Identify which cell holds the provided text, then report its (X, Y) central coordinate. 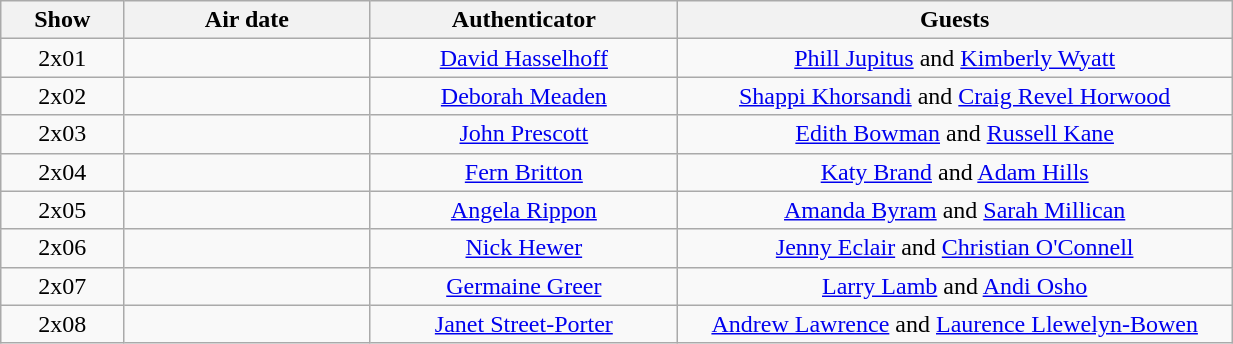
2x04 (62, 172)
Larry Lamb and Andi Osho (955, 286)
Andrew Lawrence and Laurence Llewelyn-Bowen (955, 324)
Fern Britton (524, 172)
2x08 (62, 324)
Show (62, 20)
2x01 (62, 58)
Shappi Khorsandi and Craig Revel Horwood (955, 96)
2x05 (62, 210)
Angela Rippon (524, 210)
Janet Street-Porter (524, 324)
David Hasselhoff (524, 58)
Guests (955, 20)
Air date (247, 20)
2x02 (62, 96)
Nick Hewer (524, 248)
Katy Brand and Adam Hills (955, 172)
Germaine Greer (524, 286)
Edith Bowman and Russell Kane (955, 134)
Deborah Meaden (524, 96)
Amanda Byram and Sarah Millican (955, 210)
Phill Jupitus and Kimberly Wyatt (955, 58)
John Prescott (524, 134)
Jenny Eclair and Christian O'Connell (955, 248)
2x03 (62, 134)
Authenticator (524, 20)
2x07 (62, 286)
2x06 (62, 248)
